Return the [X, Y] coordinate for the center point of the cell that contains the specified text.  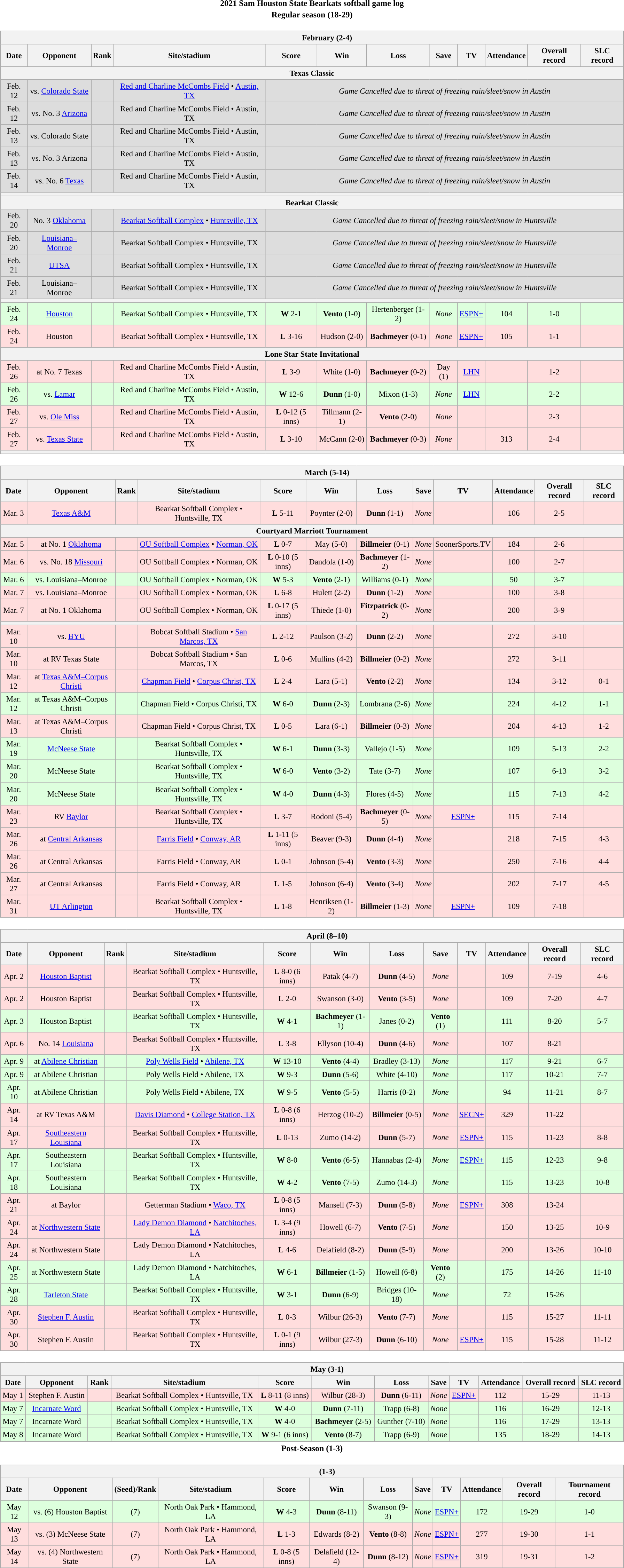
11-11 [602, 1317]
W 8-0 [287, 1159]
White (4-10) [396, 1075]
8-20 [554, 1021]
50 [514, 579]
172 [482, 1512]
Dunn (5-9) [396, 1249]
Dunn (1-1) [385, 513]
McCann (2-0) [342, 439]
Harris (0-2) [396, 1092]
8-7 [602, 1092]
Lombrana (2-6) [385, 704]
3-9 [559, 610]
L 3-9 [291, 372]
4-4 [604, 861]
11-21 [554, 1092]
Billmeier (1-3) [385, 906]
8-8 [602, 1137]
L 1-3 [287, 1534]
vs. Texas State [59, 439]
May 12 [14, 1512]
Wilbur (28-3) [343, 1395]
10-9 [602, 1227]
Dandola (1-0) [331, 562]
W 4-2 [287, 1182]
9-21 [554, 1061]
3-8 [559, 593]
112 [500, 1395]
Lara (6-1) [331, 727]
4-13 [559, 727]
Howell (6-8) [396, 1272]
14-13 [601, 1435]
111 [507, 1021]
202 [514, 884]
Mar. 3 [14, 513]
10-8 [602, 1182]
Vento (8-8) [388, 1534]
2-3 [554, 417]
105 [506, 336]
Tarleton State [66, 1294]
L 8-11 (8 inns) [285, 1395]
L 2-12 [283, 636]
Fitzpatrick (0-2) [385, 610]
Vento (3-4) [385, 884]
7-7 [602, 1075]
Dunn (4-4) [385, 839]
7-20 [554, 999]
7-15 [559, 839]
Vento (2-0) [398, 417]
L 4-6 [287, 1249]
150 [507, 1227]
Bradley (3-13) [396, 1061]
Texas A&M [71, 513]
15-28 [554, 1340]
Zumo (14-3) [396, 1182]
Swanson (9-3) [388, 1512]
L 0-13 [287, 1137]
104 [506, 314]
Texas Classic [312, 73]
0-1 [604, 681]
Apr. 6 [14, 1044]
Vento (6-5) [340, 1159]
Bachmeyer (0-5) [385, 816]
Vento (2-1) [331, 579]
Trapp (6-8) [401, 1409]
Lara (5-1) [331, 681]
vs. Lamar [59, 395]
Dunn (1-0) [342, 395]
Apr. 10 [14, 1092]
15-29 [550, 1395]
7-16 [559, 861]
May 14 [14, 1556]
17-29 [550, 1422]
L 8-0 (6 inns) [287, 976]
Bachmeyer (1-2) [385, 562]
Mar. 13 [14, 727]
13-23 [554, 1182]
Janes (0-2) [396, 1021]
vs. No. 18 Missouri [71, 562]
Delafield (8-2) [340, 1249]
7-19 [554, 976]
15-27 [554, 1317]
329 [507, 1115]
16-29 [550, 1409]
vs. (3) McNeese State [70, 1534]
3-12 [559, 681]
Dunn (5-8) [396, 1205]
6-7 [602, 1061]
Tournament record [589, 1489]
Hannabas (2-4) [396, 1159]
224 [514, 704]
184 [514, 544]
(1-3) [312, 1471]
10-21 [554, 1075]
Mansell (7-3) [340, 1205]
W 13-10 [287, 1061]
Dunn (1-2) [385, 593]
Day (1) [444, 372]
Dunn (6-10) [396, 1340]
UTSA [59, 265]
Howell (6-7) [340, 1227]
L 2-4 [283, 681]
L 6-8 [283, 593]
Mar. 27 [14, 884]
L 3-7 [283, 816]
19-29 [529, 1512]
Mar. 31 [14, 906]
13-24 [554, 1205]
February (2-4) [312, 38]
106 [514, 513]
Apr. 25 [14, 1272]
15-26 [554, 1294]
Flores (4-5) [385, 793]
Vento (2-2) [385, 681]
5-7 [602, 1021]
W 4-1 [287, 1021]
Feb. 14 [14, 181]
175 [507, 1272]
Edwards (8-2) [336, 1534]
Davis Diamond • College Station, TX [195, 1115]
2-5 [559, 513]
277 [482, 1534]
Dunn (2-2) [385, 636]
at No. 7 Texas [59, 372]
Vento (3-2) [331, 771]
Bearkat Classic [312, 203]
6-13 [559, 771]
March (5-14) [312, 473]
L 0-6 [283, 659]
Hulett (2-2) [331, 593]
Dunn (6-9) [340, 1294]
Dunn (4-6) [396, 1044]
14-26 [554, 1272]
L 5-11 [283, 513]
Patak (4-7) [340, 976]
W 5-3 [283, 579]
L 0-10 (5 inns) [283, 562]
Billmeier (0-3) [385, 727]
W 9-1 (6 inns) [285, 1435]
L 0-12 (5 inns) [291, 417]
vs. BYU [71, 636]
Billmeier (0-1) [385, 544]
Mar. 19 [14, 749]
L 1-8 [283, 906]
Dunn (5-6) [340, 1075]
11-10 [602, 1272]
L 0-3 [287, 1317]
SECN+ [472, 1115]
13-13 [601, 1422]
11-23 [554, 1137]
Mixon (1-3) [398, 395]
W 4-3 [287, 1512]
4-2 [604, 793]
Zumo (14-2) [340, 1137]
Vento (8-7) [343, 1435]
250 [514, 861]
4-6 [602, 976]
May 1 [13, 1395]
4-12 [559, 704]
313 [506, 439]
L 0-8 (6 inns) [287, 1115]
Apr. 18 [14, 1182]
7-13 [559, 793]
Rodoni (5-4) [331, 816]
8-21 [554, 1044]
Trapp (6-9) [401, 1435]
Vento (3-3) [385, 861]
Dunn (8-12) [388, 1556]
L 3-8 [287, 1044]
Bachmeyer (1-1) [340, 1021]
12-13 [601, 1409]
L 1-11 (5 inns) [283, 839]
Vento (5-5) [340, 1092]
Wilbur (26-3) [340, 1317]
Dunn (4-5) [396, 976]
2-6 [559, 544]
Wilbur (27-3) [340, 1340]
Vento (1-0) [342, 314]
Bridges (10-18) [396, 1294]
Swanson (3-0) [340, 999]
vs. (6) Houston Baptist [70, 1512]
L 0-17 (5 inns) [283, 610]
L 3-16 [291, 336]
L 3-10 [291, 439]
2-4 [554, 439]
308 [507, 1205]
Tillmann (2-1) [342, 417]
Paulson (3-2) [331, 636]
Dunn (7-11) [343, 1409]
Apr. 21 [14, 1205]
L 1-5 [283, 884]
Billmeier (0-5) [396, 1115]
Mullins (4-2) [331, 659]
Johnson (5-4) [331, 861]
7-14 [559, 816]
W 9-3 [287, 1075]
at Baylor [66, 1205]
Vallejo (1-5) [385, 749]
Henriksen (1-2) [331, 906]
May 8 [13, 1435]
5-13 [559, 749]
W 2-1 [291, 314]
11-13 [601, 1395]
Hertenberger (1-2) [398, 314]
Apr. 3 [14, 1021]
Dunn (6-11) [401, 1395]
4-3 [604, 839]
Courtyard Marriott Tournament [312, 531]
Dunn (4-3) [331, 793]
11-22 [554, 1115]
Bachmeyer (0-2) [398, 372]
9-8 [602, 1159]
vs. No. 6 Texas [59, 181]
72 [507, 1294]
Billmeier (1-5) [340, 1272]
White (1-0) [342, 372]
18-29 [550, 1435]
204 [514, 727]
Bachmeyer (2-5) [343, 1422]
L 0-1 [283, 861]
Gunther (7-10) [401, 1422]
Vento (7-7) [396, 1317]
3-11 [559, 659]
11-12 [602, 1340]
May (3-1) [312, 1369]
Dunn (8-11) [336, 1512]
Dunn (3-3) [331, 749]
May 13 [14, 1534]
Williams (0-1) [385, 579]
L 0-5 [283, 727]
2-7 [559, 562]
May (5-0) [331, 544]
94 [507, 1092]
4-7 [602, 999]
Dunn (2-3) [331, 704]
Vento (2) [440, 1272]
19-30 [529, 1534]
3-10 [559, 636]
at RV Texas State [71, 659]
April (8–10) [312, 936]
13-25 [554, 1227]
Beaver (9-3) [331, 839]
vs. (4) Northwestern State [70, 1556]
No. 3 Oklahoma [59, 220]
Thiede (1-0) [331, 610]
at RV Texas A&M [66, 1115]
No. 14 Louisiana [66, 1044]
3-2 [604, 771]
135 [500, 1435]
UT Arlington [71, 906]
Johnson (6-4) [331, 884]
(Seed)/Rank [135, 1489]
7-18 [559, 906]
W 3-1 [287, 1294]
Chapman Field • Corpus Christi, TX [198, 704]
W 12-6 [291, 395]
10-10 [602, 1249]
W 9-5 [287, 1092]
134 [514, 681]
7-17 [559, 884]
Vento (1) [440, 1021]
Poynter (2-0) [331, 513]
Mar. 23 [14, 816]
Mar. 5 [14, 544]
13-26 [554, 1249]
Vento (4-4) [340, 1061]
Hudson (2-0) [342, 336]
Apr. 28 [14, 1294]
L 2-0 [287, 999]
19-31 [529, 1556]
4-5 [604, 884]
Delafield (12-4) [336, 1556]
Getterman Stadium • Waco, TX [195, 1205]
L 0-7 [283, 544]
Ellyson (10-4) [340, 1044]
Bachmeyer (0-1) [398, 336]
Tate (3-7) [385, 771]
Vento (3-5) [396, 999]
vs. Ole Miss [59, 417]
Apr. 14 [14, 1115]
SoonerSports.TV [463, 544]
L 3-4 (9 inns) [287, 1227]
RV Baylor [71, 816]
Bachmeyer (0-3) [398, 439]
Dunn (5-7) [396, 1137]
Lone Star State Invitational [312, 354]
Billmeier (0-2) [385, 659]
218 [514, 839]
3-7 [559, 579]
319 [482, 1556]
Herzog (10-2) [340, 1115]
12-23 [554, 1159]
L 0-1 (9 inns) [287, 1340]
